Scan for the cell matching the given text and deliver its [X, Y] coordinate at center. 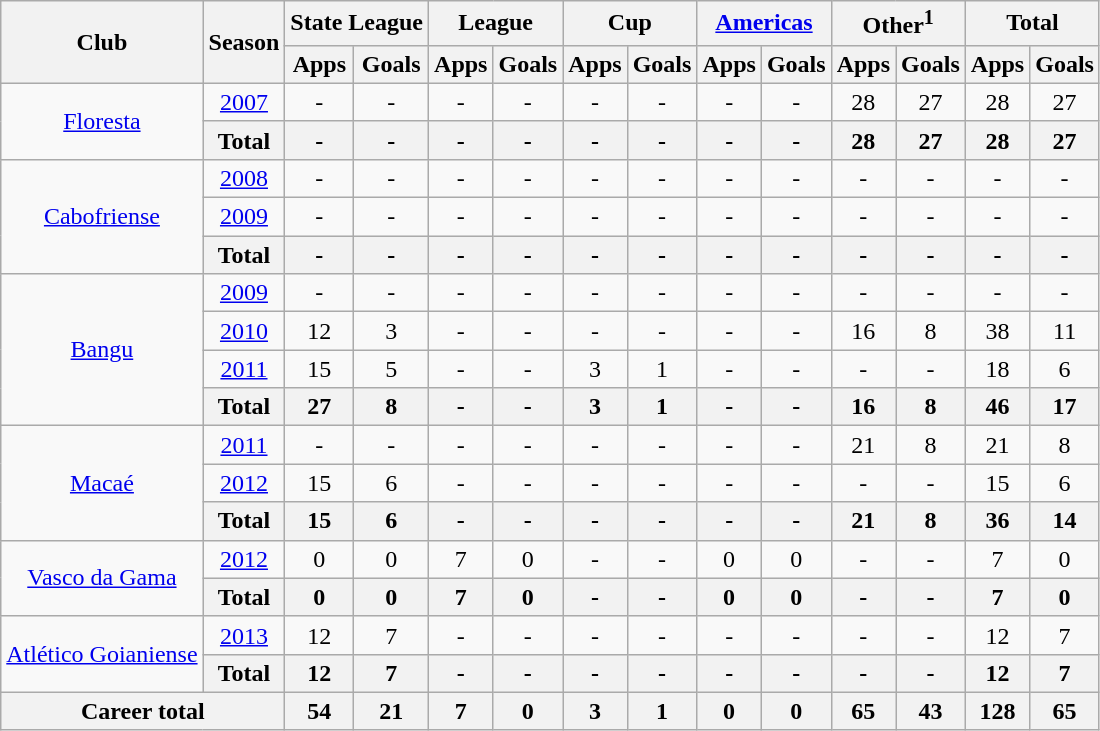
46 [997, 407]
Career total [143, 711]
Floresta [102, 121]
State League [357, 24]
17 [1065, 407]
5 [392, 369]
54 [320, 711]
2007 [244, 102]
43 [931, 711]
Americas [764, 24]
2008 [244, 178]
Cabofriense [102, 216]
18 [997, 369]
2010 [244, 331]
11 [1065, 331]
36 [997, 521]
128 [997, 711]
Atlético Goianiense [102, 654]
Vasco da Gama [102, 578]
Other1 [898, 24]
14 [1065, 521]
Cup [630, 24]
Bangu [102, 350]
Macaé [102, 483]
Season [244, 42]
2013 [244, 635]
League [496, 24]
38 [997, 331]
Club [102, 42]
